Scan for the cell matching the given text and deliver its [X, Y] coordinate at center. 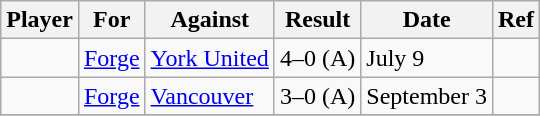
York United [210, 58]
Ref [516, 20]
September 3 [427, 96]
4–0 (A) [317, 58]
Result [317, 20]
Player [40, 20]
Against [210, 20]
3–0 (A) [317, 96]
Date [427, 20]
Vancouver [210, 96]
For [112, 20]
July 9 [427, 58]
